Locate the cell with the specified text and output its [x, y] center coordinate. 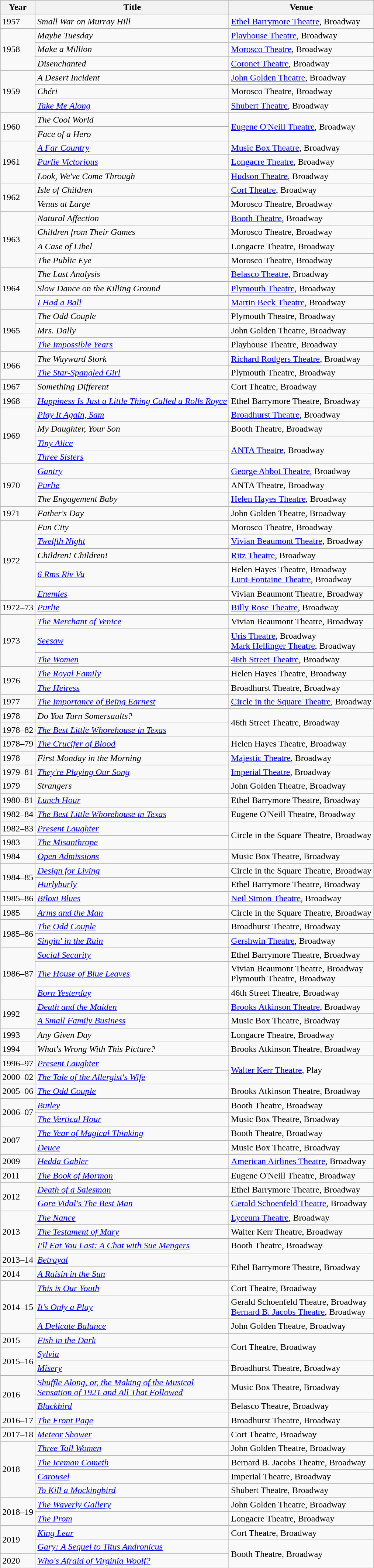
Martin Beck Theatre, Broadway [301, 302]
The Vertical Hour [132, 1119]
1976 [18, 681]
Death of a Salesman [132, 1190]
The Engagement Baby [132, 499]
Betrayal [132, 1260]
Children! Children! [132, 555]
Carousel [132, 1476]
George Abbot Theatre, Broadway [301, 471]
2017–18 [18, 1434]
Who's Afraid of Virginia Woolf? [132, 1561]
1979 [18, 786]
2015–16 [18, 1361]
2005–06 [18, 1091]
2016–17 [18, 1420]
The Nance [132, 1218]
2020 [18, 1561]
2006–07 [18, 1112]
1965 [18, 330]
2009 [18, 1162]
1986–87 [18, 974]
Misery [132, 1368]
A Desert Incident [132, 78]
A Small Family Business [132, 1021]
The House of Blue Leaves [132, 974]
King Lear [132, 1533]
1959 [18, 92]
A Raisin in the Sun [132, 1274]
Butley [132, 1105]
Born Yesterday [132, 993]
Tiny Alice [132, 443]
To Kill a Mockingbird [132, 1490]
Richard Rodgers Theatre, Broadway [301, 358]
Make a Million [132, 49]
2007 [18, 1140]
The Royal Family [132, 674]
Mrs. Dally [132, 330]
Vivian Beaumont Theatre, Broadway Plymouth Theatre, Broadway [301, 974]
American Airlines Theatre, Broadway [301, 1162]
What's Wrong With This Picture? [132, 1049]
1980–81 [18, 800]
2014 [18, 1274]
Singin' in the Rain [132, 941]
This is Our Youth [132, 1288]
Hurlyburly [132, 885]
1972–73 [18, 607]
The Misanthrope [132, 842]
Do You Turn Somersaults? [132, 716]
1966 [18, 366]
Gerald Schoenfeld Theatre, Broadway Bernard B. Jacobs Theatre, Broadway [301, 1307]
A Delicate Balance [132, 1326]
The Year of Magical Thinking [132, 1133]
1967 [18, 387]
2014–15 [18, 1307]
Biloxi Blues [132, 899]
Arms and the Man [132, 913]
Maybe Tuesday [132, 35]
Lyceum Theatre, Broadway [301, 1218]
Neil Simon Theatre, Broadway [301, 899]
1994 [18, 1049]
Face of a Hero [132, 134]
Helen Hayes Theatre, Broadway Lunt-Fontaine Theatre, Broadway [301, 574]
Isle of Children [132, 190]
Children from Their Games [132, 232]
2011 [18, 1176]
Gerald Schoenfeld Theatre, Broadway [301, 1204]
2013 [18, 1232]
The Last Analysis [132, 274]
1993 [18, 1035]
1983 [18, 842]
2000–02 [18, 1077]
The Prom [132, 1519]
1971 [18, 513]
The Importance of Being Earnest [132, 702]
1973 [18, 640]
The Cool World [132, 120]
The Merchant of Venice [132, 621]
1978–82 [18, 730]
The Iceman Cometh [132, 1462]
Coronet Theatre, Broadway [301, 64]
Disenchanted [132, 64]
Three Sisters [132, 457]
Fish in the Dark [132, 1340]
Open Admissions [132, 856]
It's Only a Play [132, 1307]
1964 [18, 288]
Any Given Day [132, 1035]
Something Different [132, 387]
I Had a Ball [132, 302]
Walter Kerr Theatre, Play [301, 1070]
1958 [18, 49]
1960 [18, 127]
Play It Again, Sam [132, 415]
First Monday in the Morning [132, 758]
A Far Country [132, 148]
The Front Page [132, 1420]
Hudson Theatre, Broadway [301, 176]
Meteor Shower [132, 1434]
1982–83 [18, 828]
Hedda Gabler [132, 1162]
1984 [18, 856]
Blackbird [132, 1406]
Purlie Victorious [132, 162]
Deuce [132, 1147]
1996–97 [18, 1063]
Seesaw [132, 640]
1977 [18, 702]
The Star-Spangled Girl [132, 373]
The Book of Mormon [132, 1176]
2019 [18, 1540]
Three Tall Women [132, 1448]
Happiness Is Just a Little Thing Called a Rolls Royce [132, 401]
2015 [18, 1340]
The Testament of Mary [132, 1232]
6 Rms Riv Vu [132, 574]
Natural Affection [132, 218]
Majestic Theatre, Broadway [301, 758]
The Women [132, 660]
1969 [18, 436]
2012 [18, 1197]
Billy Rose Theatre, Broadway [301, 607]
My Daughter, Your Son [132, 429]
1968 [18, 401]
Gary: A Sequel to Titus Andronicus [132, 1547]
Look, We've Come Through [132, 176]
Sylvia [132, 1354]
The Wayward Stork [132, 358]
Enemies [132, 593]
2013–14 [18, 1260]
The Heiress [132, 688]
The Public Eye [132, 260]
2016 [18, 1394]
Walter Kerr Theatre, Broadway [301, 1232]
1985 [18, 913]
1984–85 [18, 877]
The Waverly Gallery [132, 1504]
They're Playing Our Song [132, 772]
Slow Dance on the Killing Ground [132, 288]
1972 [18, 560]
2018 [18, 1469]
The Crucifer of Blood [132, 744]
Venus at Large [132, 204]
Small War on Murray Hill [132, 21]
1982–84 [18, 814]
Lunch Hour [132, 800]
Fun City [132, 527]
Social Security [132, 955]
Take Me Along [132, 106]
Ritz Theatre, Broadway [301, 555]
Gore Vidal's The Best Man [132, 1204]
Strangers [132, 786]
1978–79 [18, 744]
2018–19 [18, 1512]
1963 [18, 239]
1979–81 [18, 772]
1962 [18, 197]
The Tale of the Allergist's Wife [132, 1077]
Death and the Maiden [132, 1007]
1961 [18, 162]
Father's Day [132, 513]
1957 [18, 21]
Bernard B. Jacobs Theatre, Broadway [301, 1462]
Chéri [132, 92]
Gershwin Theatre, Broadway [301, 941]
1992 [18, 1014]
Gantry [132, 471]
1970 [18, 485]
I'll Eat You Last: A Chat with Sue Mengers [132, 1246]
A Case of Libel [132, 246]
Design for Living [132, 870]
The Impossible Years [132, 344]
Year [18, 7]
Title [132, 7]
Venue [301, 7]
Shuffle Along, or, the Making of the Musical Sensation of 1921 and All That Followed [132, 1387]
Uris Theatre, Broadway Mark Hellinger Theatre, Broadway [301, 640]
Twelfth Night [132, 541]
